Find where the given text appears and provide that cell's center as (x, y) coordinate. 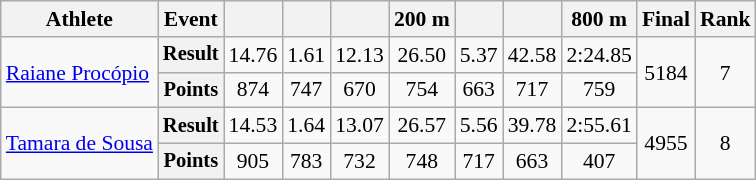
Athlete (80, 19)
14.76 (254, 55)
39.78 (532, 126)
1.64 (306, 126)
12.13 (360, 55)
8 (726, 144)
26.50 (422, 55)
4955 (666, 144)
1.61 (306, 55)
200 m (422, 19)
Final (666, 19)
670 (360, 90)
754 (422, 90)
Raiane Procópio (80, 72)
874 (254, 90)
759 (598, 90)
783 (306, 162)
42.58 (532, 55)
407 (598, 162)
905 (254, 162)
2:24.85 (598, 55)
2:55.61 (598, 126)
732 (360, 162)
5.37 (479, 55)
13.07 (360, 126)
5.56 (479, 126)
26.57 (422, 126)
800 m (598, 19)
5184 (666, 72)
7 (726, 72)
14.53 (254, 126)
Rank (726, 19)
748 (422, 162)
Tamara de Sousa (80, 144)
Event (191, 19)
747 (306, 90)
